From the cell containing the given text, extract its center point as (X, Y) coordinate. 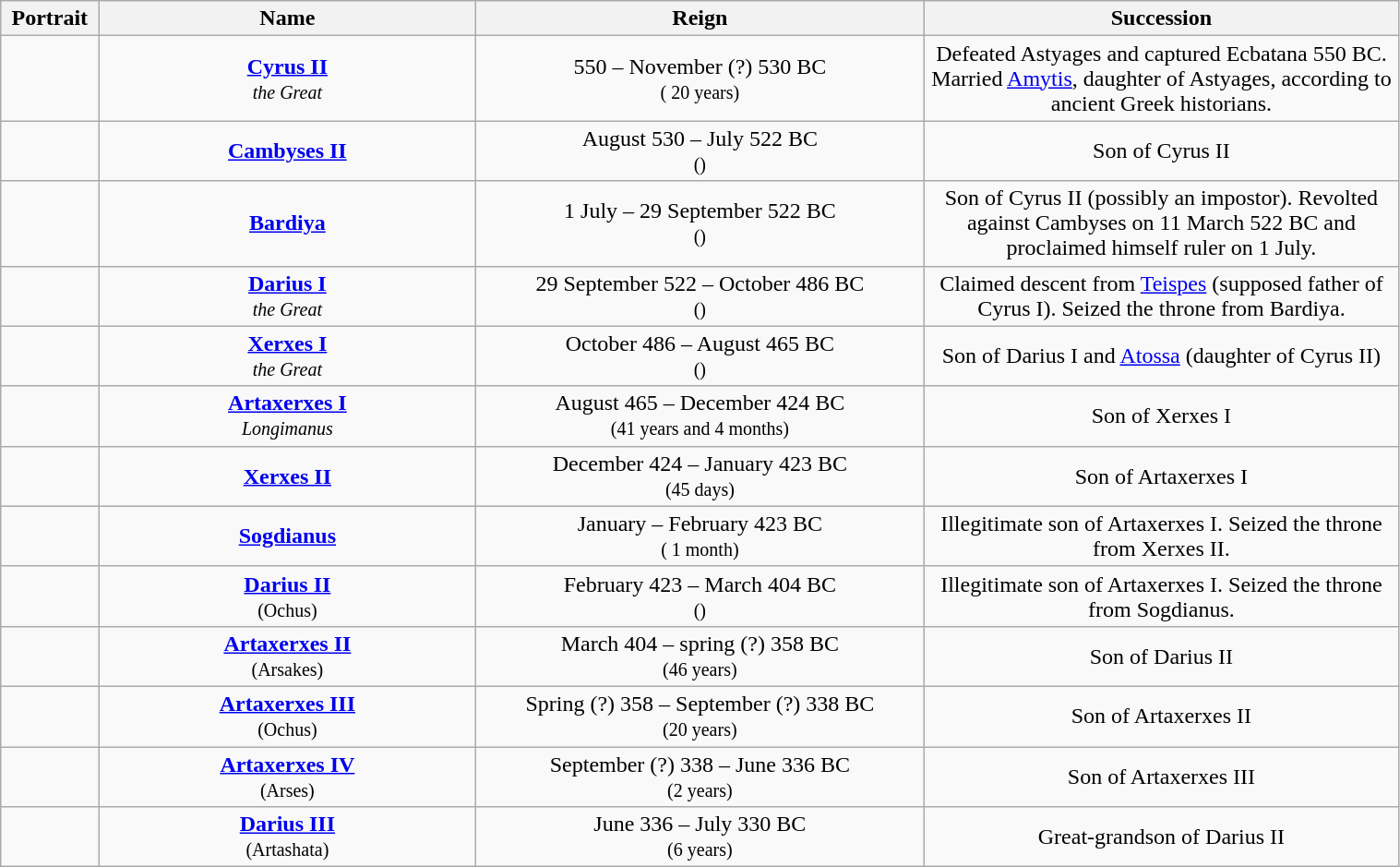
Bardiya (288, 223)
Cambyses II (288, 151)
Claimed descent from Teispes (supposed father of Cyrus I). Seized the throne from Bardiya. (1161, 295)
Son of Xerxes I (1161, 415)
January – February 423 BC( 1 month) (700, 536)
Spring (?) 358 – September (?) 338 BC(20 years) (700, 716)
Name (288, 18)
Son of Artaxerxes I (1161, 476)
550 – November (?) 530 BC( 20 years) (700, 78)
Son of Cyrus II (1161, 151)
Artaxerxes III(Ochus) (288, 716)
Artaxerxes ILongimanus (288, 415)
December 424 – January 423 BC(45 days) (700, 476)
Darius Ithe Great (288, 295)
Xerxes II (288, 476)
March 404 – spring (?) 358 BC(46 years) (700, 656)
Darius III(Artashata) (288, 837)
February 423 – March 404 BC() (700, 596)
Son of Artaxerxes II (1161, 716)
Illegitimate son of Artaxerxes I. Seized the throne from Sogdianus. (1161, 596)
Artaxerxes II(Arsakes) (288, 656)
Defeated Astyages and captured Ecbatana 550 BC. Married Amytis, daughter of Astyages, according to ancient Greek historians. (1161, 78)
Sogdianus (288, 536)
August 530 – July 522 BC() (700, 151)
August 465 – December 424 BC(41 years and 4 months) (700, 415)
Succession (1161, 18)
Portrait (50, 18)
1 July – 29 September 522 BC() (700, 223)
Illegitimate son of Artaxerxes I. Seized the throne from Xerxes II. (1161, 536)
Son of Darius I and Atossa (daughter of Cyrus II) (1161, 356)
Xerxes Ithe Great (288, 356)
Reign (700, 18)
Artaxerxes IV(Arses) (288, 776)
Son of Cyrus II (possibly an impostor). Revolted against Cambyses on 11 March 522 BC and proclaimed himself ruler on 1 July. (1161, 223)
October 486 – August 465 BC() (700, 356)
June 336 – July 330 BC(6 years) (700, 837)
Great-grandson of Darius II (1161, 837)
September (?) 338 – June 336 BC(2 years) (700, 776)
Son of Artaxerxes III (1161, 776)
Darius II(Ochus) (288, 596)
Cyrus IIthe Great (288, 78)
29 September 522 – October 486 BC() (700, 295)
Son of Darius II (1161, 656)
